For the text-containing cell, return its midpoint in (x, y) coordinate format. 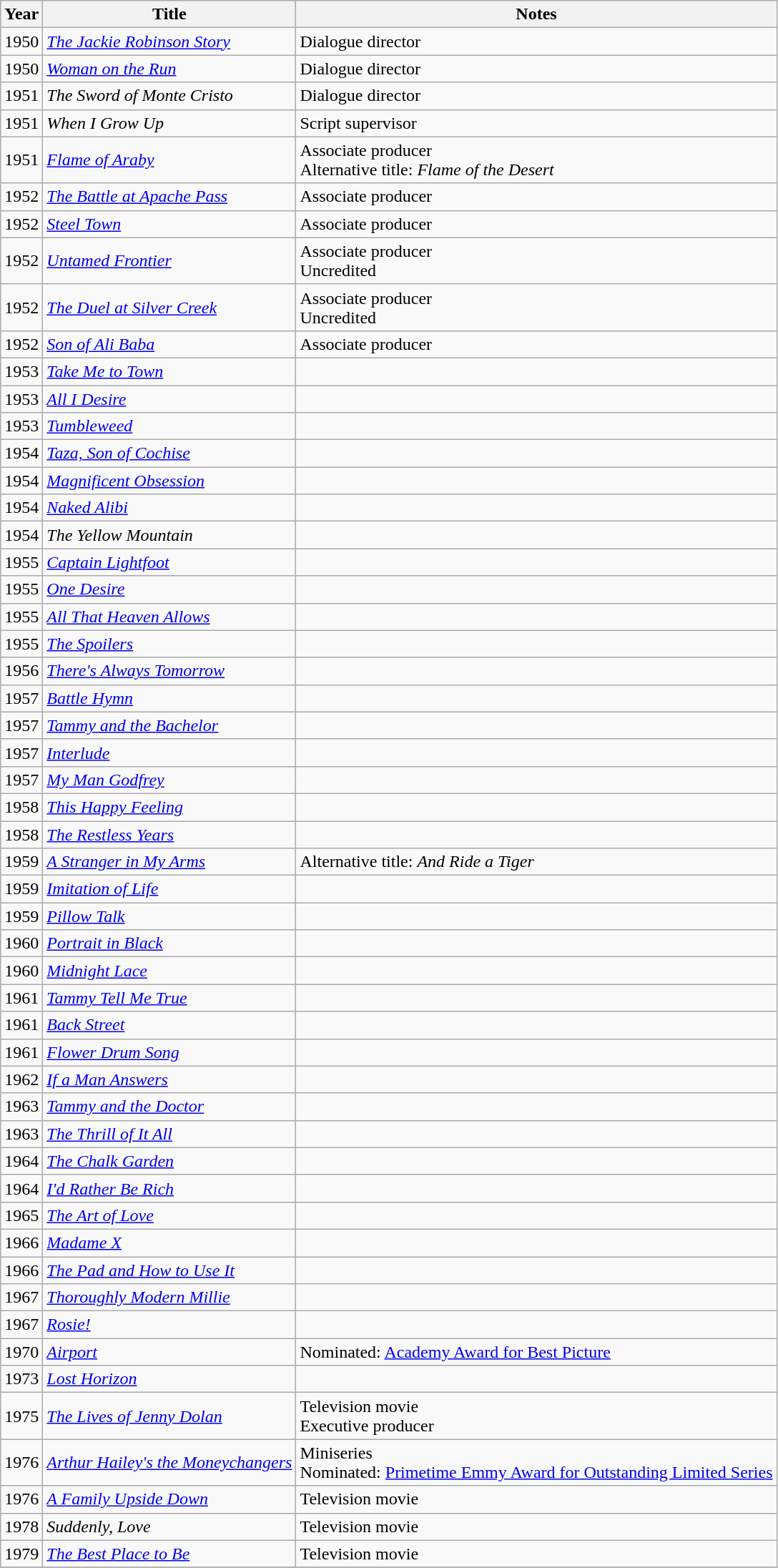
I'd Rather Be Rich (169, 1188)
Steel Town (169, 224)
Woman on the Run (169, 69)
Tammy Tell Me True (169, 998)
A Family Upside Down (169, 1499)
Suddenly, Love (169, 1527)
Pillow Talk (169, 916)
Flame of Araby (169, 160)
The Thrill of It All (169, 1134)
The Lives of Jenny Dolan (169, 1416)
Thoroughly Modern Millie (169, 1298)
Captain Lightfoot (169, 562)
Airport (169, 1352)
Associate producerAlternative title: Flame of the Desert (536, 160)
The Restless Years (169, 835)
There's Always Tomorrow (169, 671)
1965 (21, 1215)
Title (169, 14)
MiniseriesNominated: Primetime Emmy Award for Outstanding Limited Series (536, 1462)
Nominated: Academy Award for Best Picture (536, 1352)
Alternative title: And Ride a Tiger (536, 862)
Midnight Lace (169, 971)
One Desire (169, 589)
Flower Drum Song (169, 1052)
1973 (21, 1379)
The Sword of Monte Cristo (169, 96)
Son of Ali Baba (169, 344)
1978 (21, 1527)
Television movieExecutive producer (536, 1416)
The Best Place to Be (169, 1554)
1979 (21, 1554)
If a Man Answers (169, 1079)
Magnificent Obsession (169, 481)
Back Street (169, 1025)
Arthur Hailey's the Moneychangers (169, 1462)
The Art of Love (169, 1215)
Tammy and the Bachelor (169, 725)
The Yellow Mountain (169, 535)
1970 (21, 1352)
Lost Horizon (169, 1379)
1956 (21, 671)
Script supervisor (536, 123)
The Battle at Apache Pass (169, 197)
The Duel at Silver Creek (169, 308)
Interlude (169, 753)
The Pad and How to Use It (169, 1270)
Naked Alibi (169, 508)
My Man Godfrey (169, 780)
1975 (21, 1416)
Take Me to Town (169, 371)
1962 (21, 1079)
Taza, Son of Cochise (169, 454)
The Jackie Robinson Story (169, 41)
When I Grow Up (169, 123)
All That Heaven Allows (169, 617)
Rosie! (169, 1325)
Notes (536, 14)
Year (21, 14)
Tammy and the Doctor (169, 1107)
Untamed Frontier (169, 260)
Portrait in Black (169, 944)
Madame X (169, 1243)
The Chalk Garden (169, 1161)
Imitation of Life (169, 889)
All I Desire (169, 398)
Tumbleweed (169, 426)
Battle Hymn (169, 698)
The Spoilers (169, 644)
A Stranger in My Arms (169, 862)
This Happy Feeling (169, 807)
